For the text-containing cell, return its midpoint in [X, Y] coordinate format. 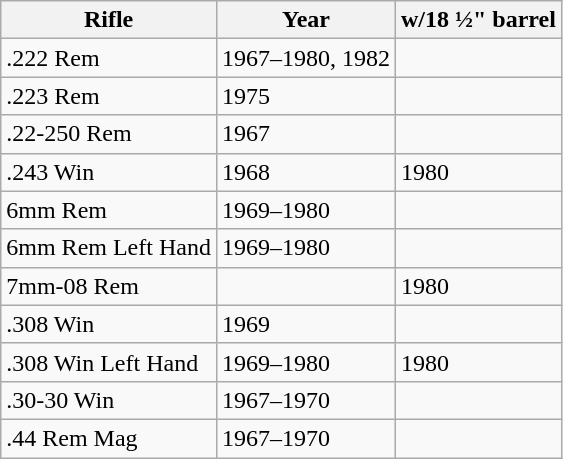
w/18 ½" barrel [479, 20]
6mm Rem Left Hand [109, 248]
1975 [306, 96]
1967–1980, 1982 [306, 58]
1967 [306, 134]
Rifle [109, 20]
1968 [306, 172]
.44 Rem Mag [109, 438]
6mm Rem [109, 210]
1969 [306, 324]
.22-250 Rem [109, 134]
7mm-08 Rem [109, 286]
.223 Rem [109, 96]
.308 Win Left Hand [109, 362]
.222 Rem [109, 58]
Year [306, 20]
.30-30 Win [109, 400]
.308 Win [109, 324]
.243 Win [109, 172]
